Search for the cell housing the specified text and yield its (x, y) center coordinate. 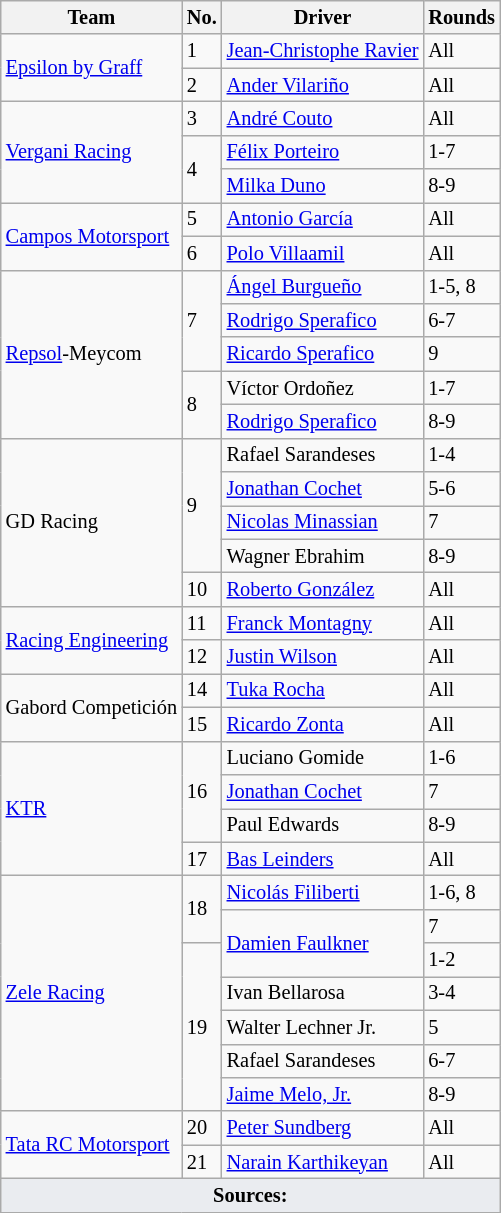
21 (202, 1162)
Félix Porteiro (323, 152)
Tuka Rocha (323, 690)
18 (202, 908)
Ángel Burgueño (323, 287)
Nicolás Filiberti (323, 892)
17 (202, 859)
Ricardo Zonta (323, 724)
1-5, 8 (462, 287)
Zele Racing (92, 993)
Racing Engineering (92, 640)
Damien Faulkner (323, 942)
Paul Edwards (323, 825)
Driver (323, 17)
16 (202, 792)
André Couto (323, 118)
Justin Wilson (323, 657)
Ivan Bellarosa (323, 993)
Tata RC Motorsport (92, 1144)
3 (202, 118)
Walter Lechner Jr. (323, 1027)
12 (202, 657)
4 (202, 168)
Repsol-Meycom (92, 354)
1-4 (462, 455)
Campos Motorsport (92, 236)
Wagner Ebrahim (323, 556)
GD Racing (92, 522)
Víctor Ordoñez (323, 388)
Ander Vilariño (323, 85)
Gabord Competición (92, 706)
14 (202, 690)
Peter Sundberg (323, 1128)
19 (202, 1027)
Jean-Christophe Ravier (323, 51)
Polo Villaamil (323, 253)
1-6, 8 (462, 892)
Epsilon by Graff (92, 68)
Sources: (250, 1195)
10 (202, 589)
Franck Montagny (323, 623)
Luciano Gomide (323, 758)
1-6 (462, 758)
2 (202, 85)
3-4 (462, 993)
Ricardo Sperafico (323, 354)
Roberto González (323, 589)
15 (202, 724)
Bas Leinders (323, 859)
20 (202, 1128)
Jaime Melo, Jr. (323, 1094)
KTR (92, 808)
Rounds (462, 17)
Milka Duno (323, 186)
No. (202, 17)
1 (202, 51)
8 (202, 404)
Narain Karthikeyan (323, 1162)
Team (92, 17)
11 (202, 623)
6 (202, 253)
1-2 (462, 960)
Vergani Racing (92, 152)
Antonio García (323, 219)
5-6 (462, 489)
Nicolas Minassian (323, 522)
